Return [X, Y] of the center of cell containing provided text 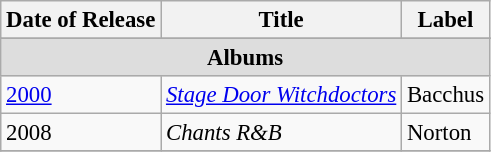
Norton [446, 133]
Stage Door Witchdoctors [282, 95]
Title [282, 20]
Albums [246, 58]
2000 [81, 95]
Date of Release [81, 20]
2008 [81, 133]
Bacchus [446, 95]
Label [446, 20]
Chants R&B [282, 133]
